Provide the (x, y) coordinate of the cell's center where the given text is located.  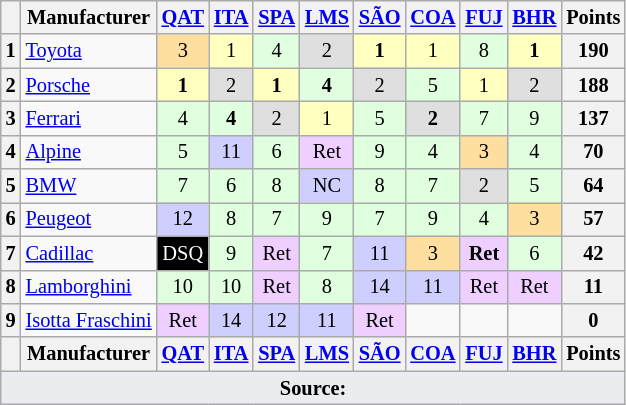
BMW (89, 186)
Toyota (89, 51)
0 (593, 320)
188 (593, 85)
Isotta Fraschini (89, 320)
190 (593, 51)
Alpine (89, 152)
Source: (314, 388)
42 (593, 253)
70 (593, 152)
Porsche (89, 85)
Peugeot (89, 219)
Lamborghini (89, 287)
64 (593, 186)
DSQ (183, 253)
137 (593, 118)
Ferrari (89, 118)
Cadillac (89, 253)
NC (327, 186)
57 (593, 219)
